From the cell containing the given text, extract its center point as (x, y) coordinate. 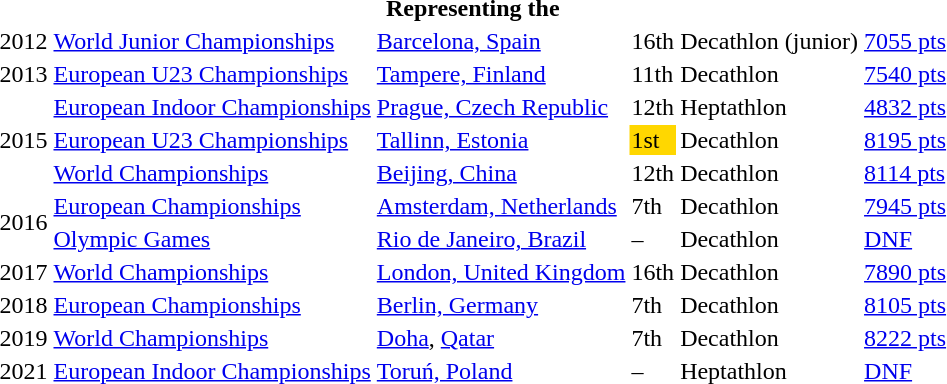
European Indoor Championships (212, 107)
Heptathlon (770, 107)
Barcelona, Spain (501, 41)
11th (653, 74)
1st (653, 140)
Tampere, Finland (501, 74)
Doha, Qatar (501, 338)
Rio de Janeiro, Brazil (501, 239)
Beijing, China (501, 173)
Decathlon (junior) (770, 41)
Olympic Games (212, 239)
London, United Kingdom (501, 272)
World Junior Championships (212, 41)
– (653, 239)
Prague, Czech Republic (501, 107)
Amsterdam, Netherlands (501, 206)
Tallinn, Estonia (501, 140)
Berlin, Germany (501, 305)
